Output the [X, Y] coordinate of the center of the cell containing the given text.  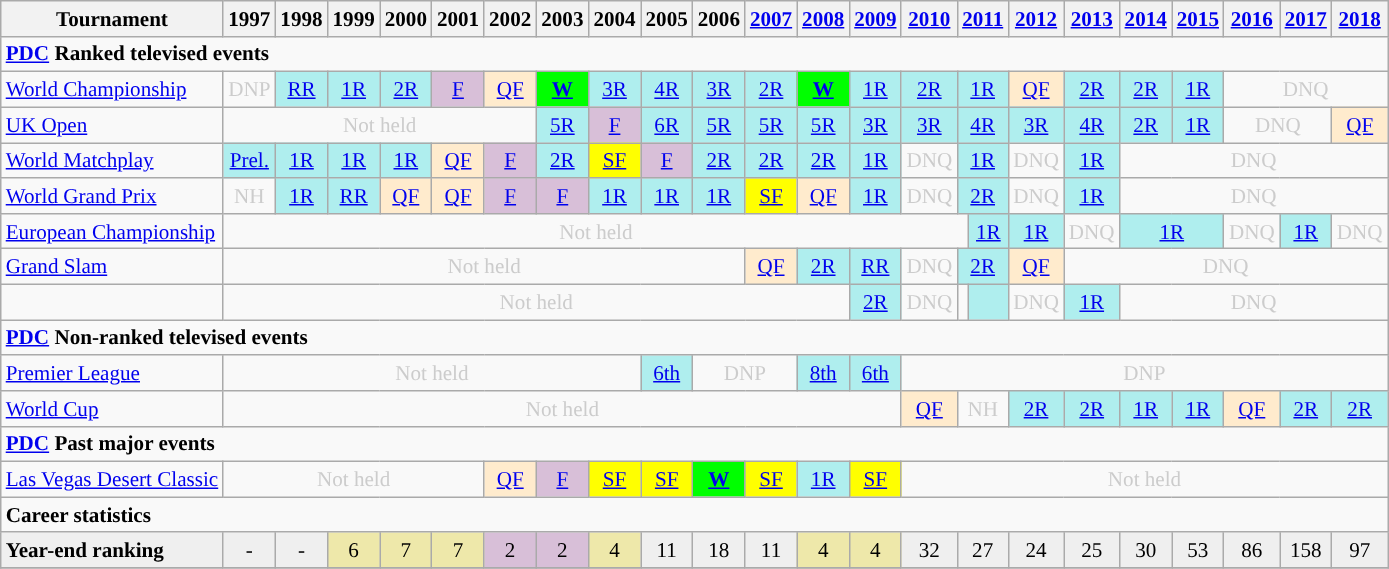
Prel. [249, 160]
2002 [510, 18]
2008 [823, 18]
1998 [301, 18]
8th [823, 372]
2006 [719, 18]
European Championship [112, 230]
PDC Past major events [694, 444]
2018 [1360, 18]
2003 [562, 18]
UK Open [112, 124]
18 [719, 550]
32 [929, 550]
2012 [1036, 18]
2010 [929, 18]
24 [1036, 550]
2009 [875, 18]
PDC Ranked televised events [694, 54]
2016 [1252, 18]
2014 [1146, 18]
World Grand Prix [112, 196]
6R [667, 124]
2017 [1306, 18]
2001 [458, 18]
158 [1306, 550]
2000 [406, 18]
Grand Slam [112, 266]
6 [354, 550]
25 [1092, 550]
Year-end ranking [112, 550]
Career statistics [694, 514]
2015 [1198, 18]
2007 [771, 18]
PDC Non-ranked televised events [694, 338]
1999 [354, 18]
97 [1360, 550]
2013 [1092, 18]
World Matchplay [112, 160]
86 [1252, 550]
1997 [249, 18]
30 [1146, 550]
Las Vegas Desert Classic [112, 480]
27 [982, 550]
Tournament [112, 18]
53 [1198, 550]
2011 [982, 18]
2004 [614, 18]
Premier League [112, 372]
2005 [667, 18]
World Championship [112, 90]
World Cup [112, 408]
